Search for the cell housing the specified text and yield its [X, Y] center coordinate. 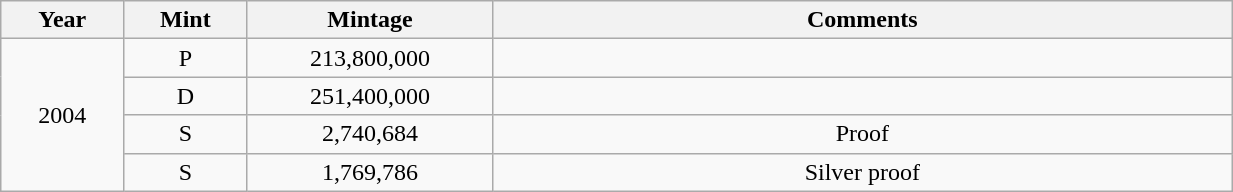
Proof [862, 134]
Year [62, 20]
Mintage [370, 20]
1,769,786 [370, 172]
D [186, 96]
2,740,684 [370, 134]
Comments [862, 20]
2004 [62, 115]
Mint [186, 20]
Silver proof [862, 172]
251,400,000 [370, 96]
P [186, 58]
213,800,000 [370, 58]
